Return the [x, y] coordinate for the center point of the cell that contains the specified text.  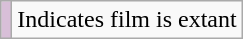
Indicates film is extant [127, 20]
